Locate the cell with the specified text and output its [X, Y] center coordinate. 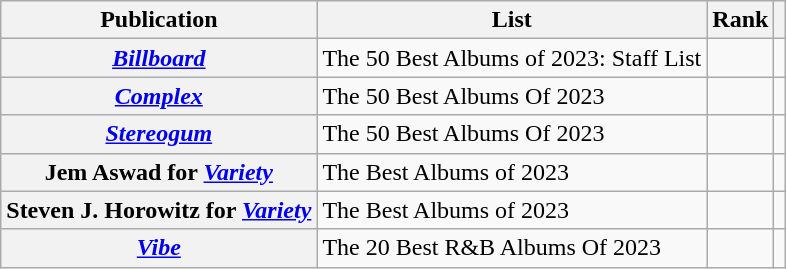
The 50 Best Albums of 2023: Staff List [512, 58]
List [512, 20]
Steven J. Horowitz for Variety [159, 210]
Stereogum [159, 134]
Publication [159, 20]
The 20 Best R&B Albums Of 2023 [512, 248]
Rank [740, 20]
Jem Aswad for Variety [159, 172]
Billboard [159, 58]
Vibe [159, 248]
Complex [159, 96]
